Detect which cell encompasses the target text, then output its [X, Y] center coordinate. 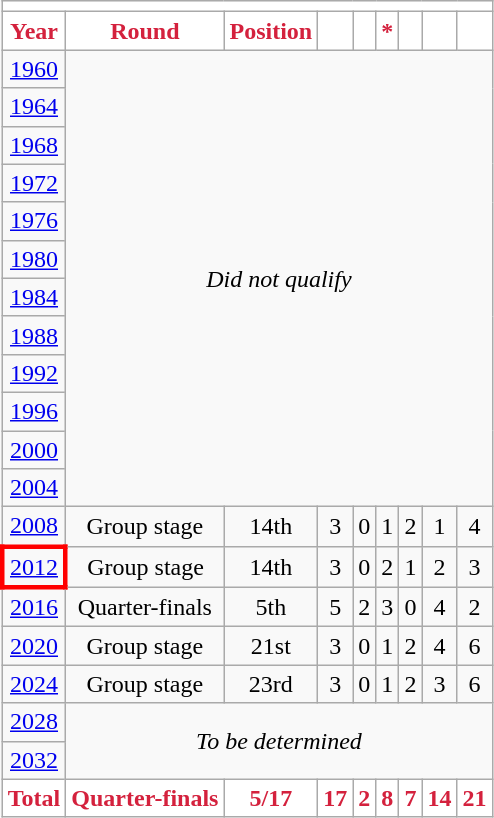
2000 [34, 449]
2020 [34, 646]
1988 [34, 335]
2004 [34, 488]
21 [474, 798]
21st [271, 646]
Total [34, 798]
2032 [34, 760]
2012 [34, 566]
23rd [271, 684]
2008 [34, 527]
* [388, 31]
8 [388, 798]
Year [34, 31]
1972 [34, 183]
5 [336, 607]
1964 [34, 107]
1976 [34, 221]
Round [145, 31]
1992 [34, 373]
2024 [34, 684]
14 [440, 798]
5/17 [271, 798]
1984 [34, 297]
1960 [34, 69]
2016 [34, 607]
Position [271, 31]
1980 [34, 259]
1968 [34, 145]
To be determined [279, 741]
7 [410, 798]
Did not qualify [279, 278]
1996 [34, 411]
2028 [34, 722]
5th [271, 607]
17 [336, 798]
